Scan for the cell matching the given text and deliver its [x, y] coordinate at center. 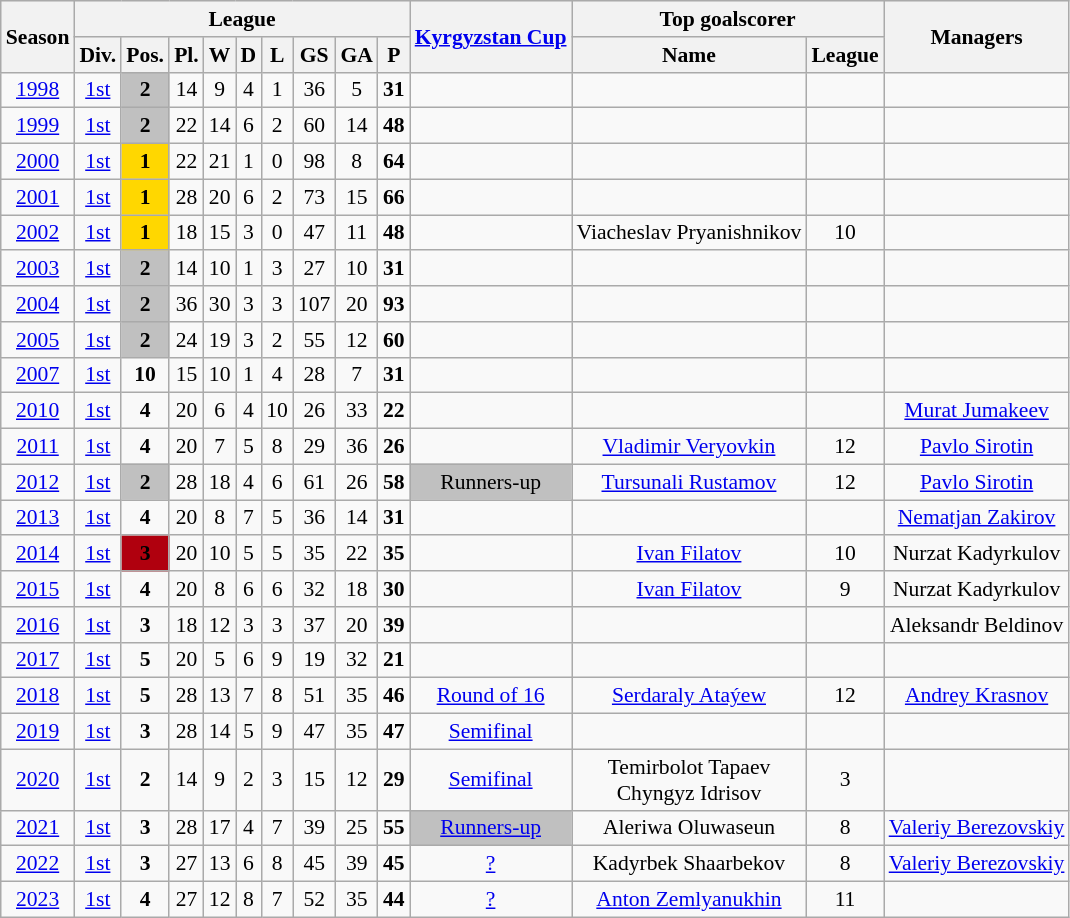
66 [394, 197]
Kyrgyzstan Cup [491, 36]
93 [394, 304]
Div. [98, 55]
Murat Jumakeev [977, 411]
Pl. [186, 55]
1999 [38, 126]
Temirbolot Tapaev Chyngyz Idrisov [690, 780]
Andrey Krasnov [977, 696]
52 [314, 900]
44 [394, 900]
2007 [38, 375]
2013 [38, 518]
Aleriwa Oluwaseun [690, 828]
37 [314, 625]
1998 [38, 90]
Vladimir Veryovkin [690, 447]
Pos. [145, 55]
2005 [38, 340]
2014 [38, 554]
2021 [38, 828]
2004 [38, 304]
46 [394, 696]
2023 [38, 900]
Kadyrbek Shaarbekov [690, 864]
2012 [38, 482]
33 [356, 411]
98 [314, 162]
Managers [977, 36]
2011 [38, 447]
2016 [38, 625]
Tursunali Rustamov [690, 482]
73 [314, 197]
Serdaraly Ataýew [690, 696]
2010 [38, 411]
61 [314, 482]
Nematjan Zakirov [977, 518]
Season [38, 36]
51 [314, 696]
D [249, 55]
2001 [38, 197]
Viacheslav Pryanishnikov [690, 233]
2018 [38, 696]
Aleksandr Beldinov [977, 625]
Top goalscorer [728, 19]
L [277, 55]
24 [186, 340]
GS [314, 55]
58 [394, 482]
2002 [38, 233]
25 [356, 828]
2015 [38, 589]
Name [690, 55]
2017 [38, 660]
2003 [38, 269]
64 [394, 162]
Round of 16 [491, 696]
2000 [38, 162]
GA [356, 55]
107 [314, 304]
Anton Zemlyanukhin [690, 900]
P [394, 55]
2019 [38, 732]
2020 [38, 780]
2022 [38, 864]
17 [220, 828]
W [220, 55]
